Identify which cell holds the provided text, then report its [x, y] central coordinate. 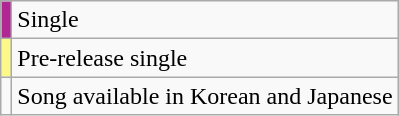
Pre-release single [205, 58]
Song available in Korean and Japanese [205, 96]
Single [205, 20]
